Locate the cell with the specified text and output its [X, Y] center coordinate. 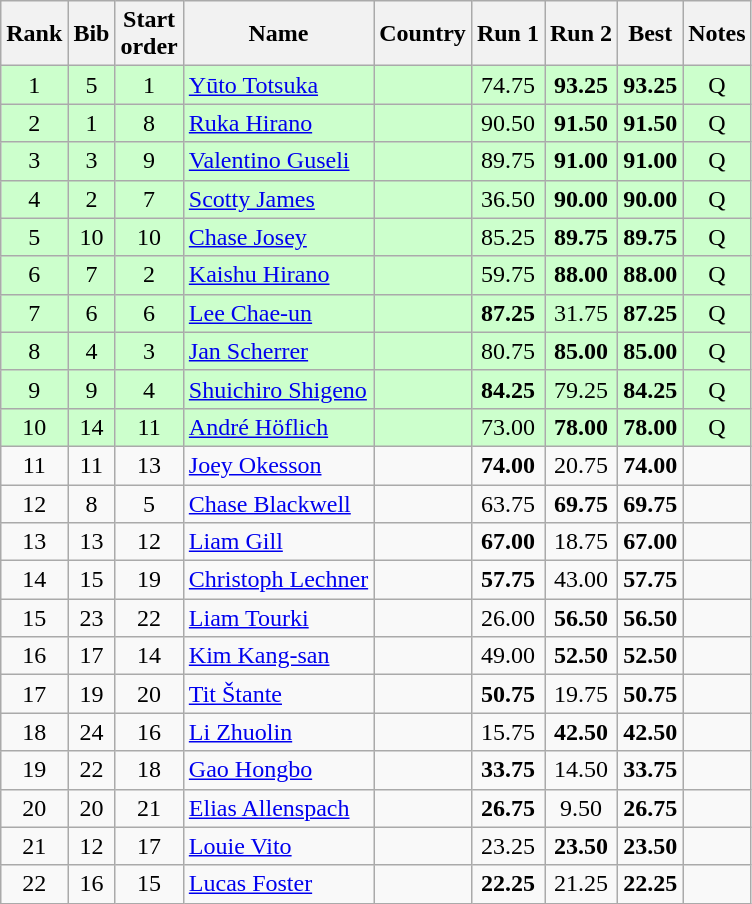
Tit Štante [278, 694]
14.50 [580, 770]
Kim Kang-san [278, 656]
Best [650, 34]
Bib [92, 34]
90.50 [508, 123]
Run 2 [580, 34]
74.75 [508, 85]
59.75 [508, 275]
Rank [34, 34]
Elias Allenspach [278, 808]
Shuichiro Shigeno [278, 389]
Liam Tourki [278, 618]
80.75 [508, 351]
Country [423, 34]
23 [92, 618]
36.50 [508, 199]
73.00 [508, 427]
23.25 [508, 846]
Run 1 [508, 34]
85.25 [508, 237]
79.25 [580, 389]
Li Zhuolin [278, 732]
Joey Okesson [278, 465]
20.75 [580, 465]
Notes [717, 34]
Lee Chae-un [278, 313]
André Höflich [278, 427]
15.75 [508, 732]
Valentino Guseli [278, 161]
Christoph Lechner [278, 580]
Louie Vito [278, 846]
49.00 [508, 656]
26.00 [508, 618]
18.75 [580, 542]
Jan Scherrer [278, 351]
Name [278, 34]
19.75 [580, 694]
Kaishu Hirano [278, 275]
21.25 [580, 884]
Liam Gill [278, 542]
Startorder [149, 34]
Chase Blackwell [278, 503]
Lucas Foster [278, 884]
Ruka Hirano [278, 123]
Gao Hongbo [278, 770]
31.75 [580, 313]
Chase Josey [278, 237]
9.50 [580, 808]
24 [92, 732]
Yūto Totsuka [278, 85]
Scotty James [278, 199]
43.00 [580, 580]
63.75 [508, 503]
